Capture the cell that displays the provided text and extract its [X, Y] central coordinate. 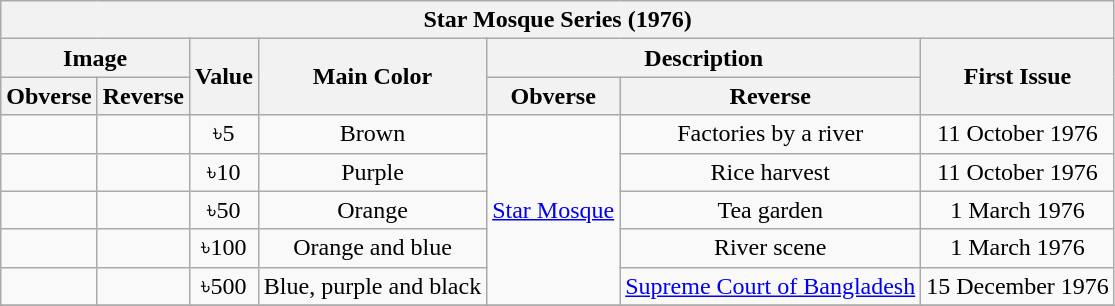
৳500 [224, 286]
Star Mosque [554, 210]
Orange and blue [372, 248]
৳50 [224, 210]
Rice harvest [770, 172]
15 December 1976 [1018, 286]
Main Color [372, 77]
৳10 [224, 172]
Tea garden [770, 210]
River scene [770, 248]
Brown [372, 134]
First Issue [1018, 77]
Description [704, 58]
Orange [372, 210]
Supreme Court of Bangladesh [770, 286]
Purple [372, 172]
Blue, purple and black [372, 286]
৳100 [224, 248]
Star Mosque Series (1976) [558, 20]
Image [96, 58]
Value [224, 77]
Factories by a river [770, 134]
৳5 [224, 134]
